Search for the cell housing the specified text and yield its (x, y) center coordinate. 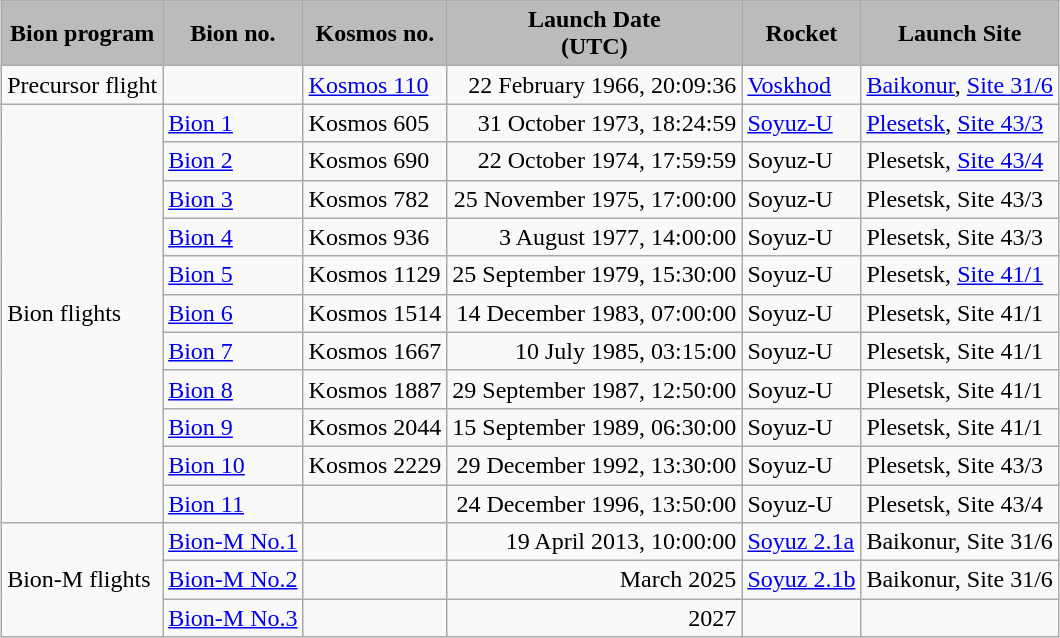
Bion-M flights (82, 580)
Bion-M No.3 (233, 618)
Kosmos 2229 (375, 465)
Bion 6 (233, 313)
Bion 8 (233, 389)
25 November 1975, 17:00:00 (594, 199)
Launch Site (960, 34)
Bion 5 (233, 275)
Kosmos 605 (375, 123)
Kosmos 1887 (375, 389)
15 September 1989, 06:30:00 (594, 427)
Kosmos 1129 (375, 275)
Bion no. (233, 34)
Precursor flight (82, 85)
Kosmos 936 (375, 237)
2027 (594, 618)
Bion flights (82, 314)
Rocket (802, 34)
29 December 1992, 13:30:00 (594, 465)
Bion 2 (233, 161)
Kosmos 1667 (375, 351)
Kosmos no. (375, 34)
22 October 1974, 17:59:59 (594, 161)
March 2025 (594, 580)
Bion 7 (233, 351)
10 July 1985, 03:15:00 (594, 351)
Kosmos 782 (375, 199)
Launch Date (UTC) (594, 34)
Kosmos 690 (375, 161)
22 February 1966, 20:09:36 (594, 85)
19 April 2013, 10:00:00 (594, 542)
Kosmos 110 (375, 85)
Bion-M No.2 (233, 580)
Bion 4 (233, 237)
31 October 1973, 18:24:59 (594, 123)
14 December 1983, 07:00:00 (594, 313)
Bion 9 (233, 427)
Soyuz 2.1b (802, 580)
Kosmos 1514 (375, 313)
Bion 1 (233, 123)
Bion 3 (233, 199)
Bion program (82, 34)
Bion 11 (233, 503)
Bion 10 (233, 465)
24 December 1996, 13:50:00 (594, 503)
Voskhod (802, 85)
29 September 1987, 12:50:00 (594, 389)
Soyuz 2.1a (802, 542)
25 September 1979, 15:30:00 (594, 275)
Bion-M No.1 (233, 542)
3 August 1977, 14:00:00 (594, 237)
Kosmos 2044 (375, 427)
